Return the (X, Y) coordinate for the center point of the cell that contains the specified text.  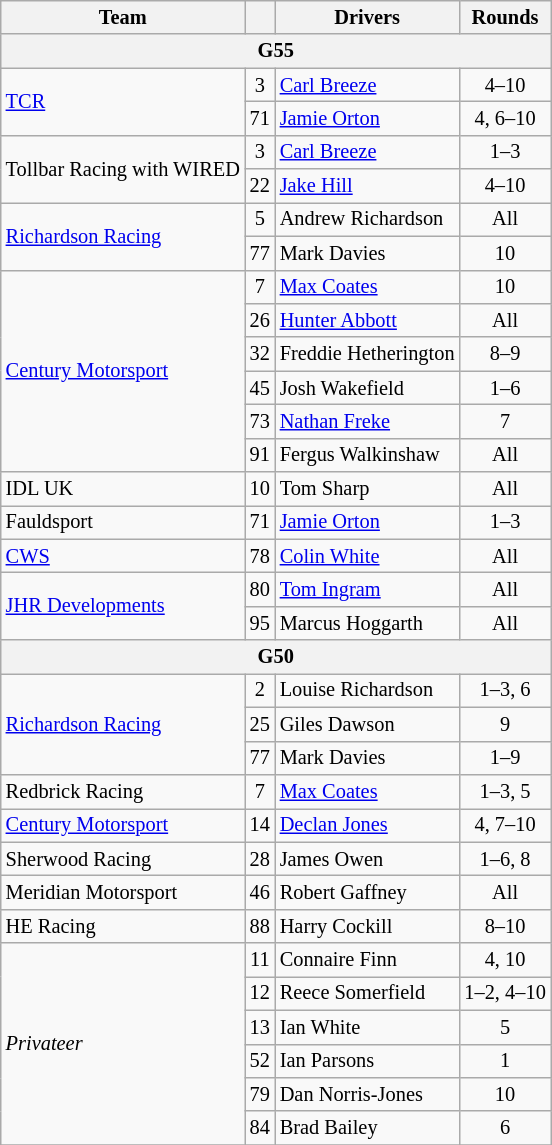
Giles Dawson (368, 724)
1–3, 6 (504, 690)
14 (260, 825)
Jake Hill (368, 186)
HE Racing (123, 926)
1–6, 8 (504, 859)
79 (260, 1094)
Ian White (368, 1027)
Harry Cockill (368, 926)
G55 (276, 51)
9 (504, 724)
91 (260, 455)
8–10 (504, 926)
Fergus Walkinshaw (368, 455)
Hunter Abbott (368, 320)
4, 7–10 (504, 825)
1–3, 5 (504, 791)
James Owen (368, 859)
Josh Wakefield (368, 388)
73 (260, 421)
CWS (123, 556)
25 (260, 724)
8–9 (504, 354)
Dan Norris-Jones (368, 1094)
26 (260, 320)
2 (260, 690)
11 (260, 960)
Marcus Hoggarth (368, 623)
Drivers (368, 17)
Tollbar Racing with WIRED (123, 168)
78 (260, 556)
1 (504, 1061)
G50 (276, 657)
1–2, 4–10 (504, 993)
22 (260, 186)
13 (260, 1027)
Team (123, 17)
46 (260, 892)
Meridian Motorsport (123, 892)
Ian Parsons (368, 1061)
Brad Bailey (368, 1128)
Fauldsport (123, 522)
80 (260, 589)
Louise Richardson (368, 690)
12 (260, 993)
28 (260, 859)
1–9 (504, 758)
52 (260, 1061)
Tom Sharp (368, 489)
4, 10 (504, 960)
32 (260, 354)
Redbrick Racing (123, 791)
4, 6–10 (504, 118)
84 (260, 1128)
88 (260, 926)
45 (260, 388)
Freddie Hetherington (368, 354)
1–6 (504, 388)
Rounds (504, 17)
Colin White (368, 556)
IDL UK (123, 489)
Tom Ingram (368, 589)
Nathan Freke (368, 421)
Reece Somerfield (368, 993)
Privateer (123, 1044)
6 (504, 1128)
Sherwood Racing (123, 859)
Declan Jones (368, 825)
Connaire Finn (368, 960)
95 (260, 623)
Robert Gaffney (368, 892)
TCR (123, 102)
Andrew Richardson (368, 219)
JHR Developments (123, 606)
